For the text-containing cell, return its midpoint in (x, y) coordinate format. 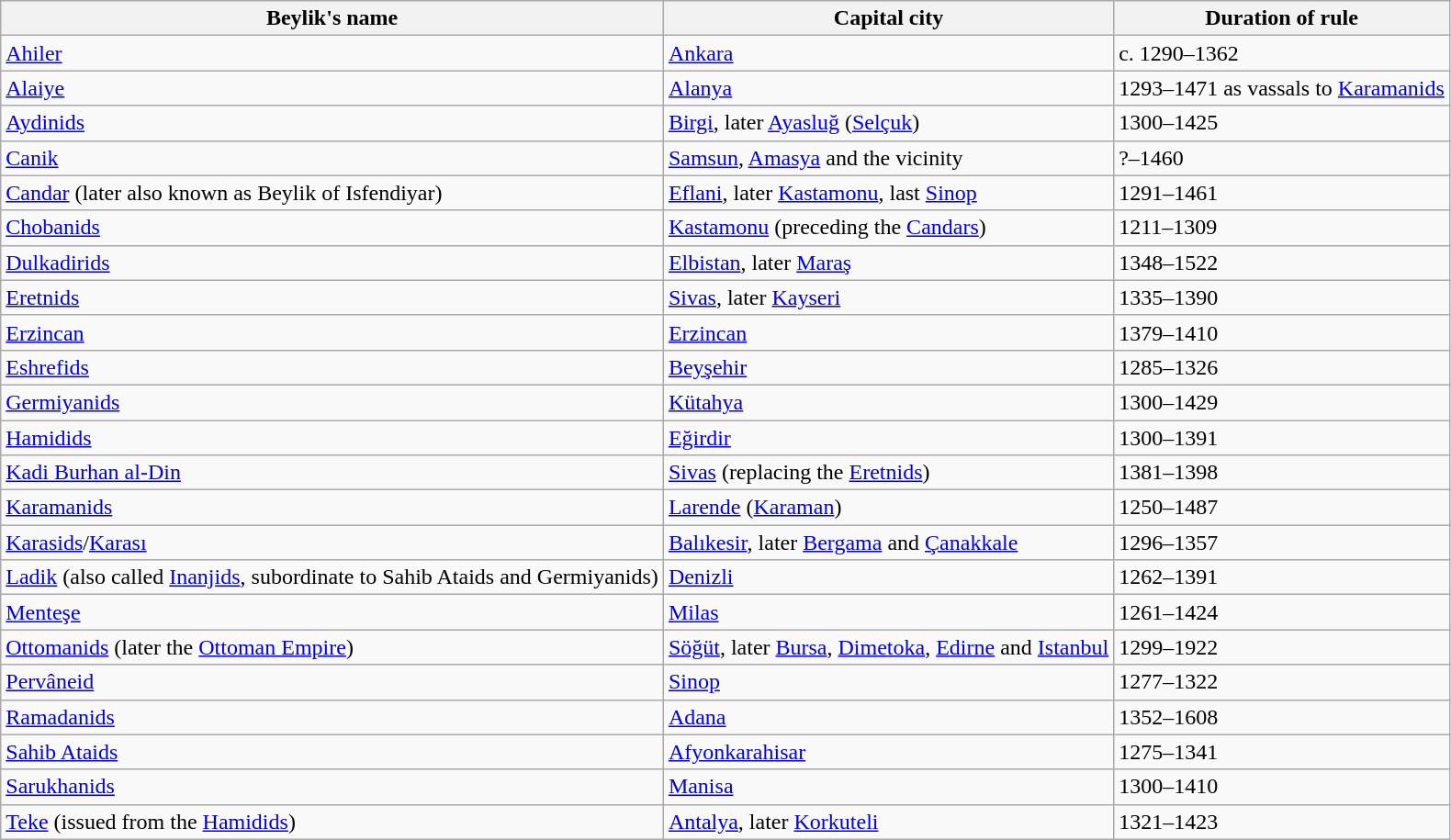
Chobanids (332, 228)
Adana (888, 717)
Kadi Burhan al-Din (332, 473)
Elbistan, later Maraş (888, 263)
Germiyanids (332, 402)
1300–1410 (1282, 787)
Karamanids (332, 508)
Ahiler (332, 53)
Alanya (888, 88)
Kastamonu (preceding the Candars) (888, 228)
Denizli (888, 577)
1300–1391 (1282, 438)
1261–1424 (1282, 612)
Larende (Karaman) (888, 508)
Karasids/Karası (332, 543)
Sahib Ataids (332, 752)
1291–1461 (1282, 193)
1293–1471 as vassals to Karamanids (1282, 88)
Pervâneid (332, 682)
Dulkadirids (332, 263)
1348–1522 (1282, 263)
1296–1357 (1282, 543)
Eshrefids (332, 367)
Sivas, later Kayseri (888, 297)
Alaiye (332, 88)
Ladik (also called Inanjids, subordinate to Sahib Ataids and Germiyanids) (332, 577)
Söğüt, later Bursa, Dimetoka, Edirne and Istanbul (888, 647)
Eğirdir (888, 438)
1299–1922 (1282, 647)
1275–1341 (1282, 752)
1277–1322 (1282, 682)
Antalya, later Korkuteli (888, 822)
1285–1326 (1282, 367)
Ramadanids (332, 717)
Hamidids (332, 438)
1250–1487 (1282, 508)
Canik (332, 158)
Kütahya (888, 402)
Capital city (888, 18)
Milas (888, 612)
Balıkesir, later Bergama and Çanakkale (888, 543)
Eflani, later Kastamonu, last Sinop (888, 193)
Candar (later also known as Beylik of Isfendiyar) (332, 193)
1300–1429 (1282, 402)
Ankara (888, 53)
Beyşehir (888, 367)
1262–1391 (1282, 577)
Sarukhanids (332, 787)
Afyonkarahisar (888, 752)
1352–1608 (1282, 717)
Sinop (888, 682)
1335–1390 (1282, 297)
Menteşe (332, 612)
1321–1423 (1282, 822)
Eretnids (332, 297)
1381–1398 (1282, 473)
?–1460 (1282, 158)
Aydinids (332, 123)
1379–1410 (1282, 332)
1300–1425 (1282, 123)
Manisa (888, 787)
Ottomanids (later the Ottoman Empire) (332, 647)
Beylik's name (332, 18)
Birgi, later Ayasluğ (Selçuk) (888, 123)
Sivas (replacing the Eretnids) (888, 473)
Samsun, Amasya and the vicinity (888, 158)
1211–1309 (1282, 228)
Duration of rule (1282, 18)
Teke (issued from the Hamidids) (332, 822)
c. 1290–1362 (1282, 53)
